Locate the cell with the specified text and output its (x, y) center coordinate. 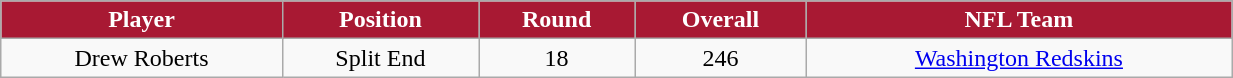
NFL Team (1018, 20)
Round (556, 20)
Player (142, 20)
Overall (721, 20)
Drew Roberts (142, 58)
Washington Redskins (1018, 58)
18 (556, 58)
Split End (380, 58)
Position (380, 20)
246 (721, 58)
